Scan for the cell matching the given text and deliver its (X, Y) coordinate at center. 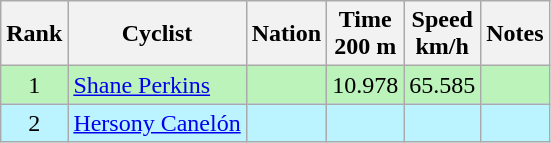
65.585 (442, 85)
Speedkm/h (442, 34)
Notes (515, 34)
Nation (286, 34)
Rank (34, 34)
10.978 (366, 85)
Cyclist (157, 34)
Time200 m (366, 34)
2 (34, 123)
Hersony Canelón (157, 123)
Shane Perkins (157, 85)
1 (34, 85)
